For the text-containing cell, return its midpoint in (X, Y) coordinate format. 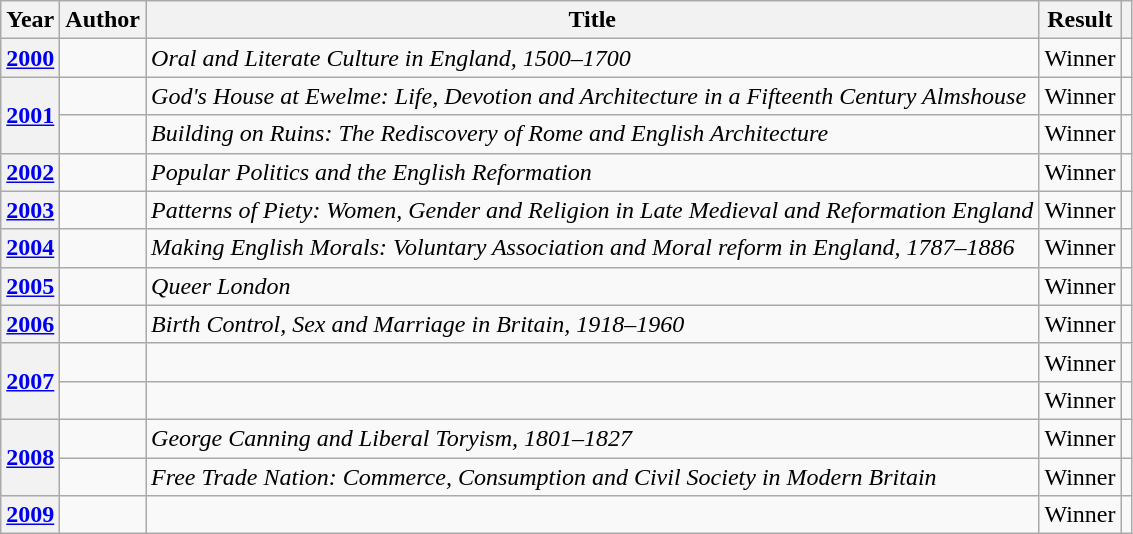
God's House at Ewelme: Life, Devotion and Architecture in a Fifteenth Century Almshouse (592, 96)
Queer London (592, 286)
Oral and Literate Culture in England, 1500–1700 (592, 58)
George Canning and Liberal Toryism, 1801–1827 (592, 438)
Result (1080, 20)
Year (30, 20)
2008 (30, 457)
Patterns of Piety: Women, Gender and Religion in Late Medieval and Reformation England (592, 210)
Author (103, 20)
2003 (30, 210)
Birth Control, Sex and Marriage in Britain, 1918–1960 (592, 324)
2000 (30, 58)
2009 (30, 515)
Building on Ruins: The Rediscovery of Rome and English Architecture (592, 134)
2002 (30, 172)
Making English Morals: Voluntary Association and Moral reform in England, 1787–1886 (592, 248)
Title (592, 20)
2007 (30, 381)
2001 (30, 115)
Free Trade Nation: Commerce, Consumption and Civil Society in Modern Britain (592, 477)
2005 (30, 286)
Popular Politics and the English Reformation (592, 172)
2006 (30, 324)
2004 (30, 248)
